Find where the given text appears and provide that cell's center as (x, y) coordinate. 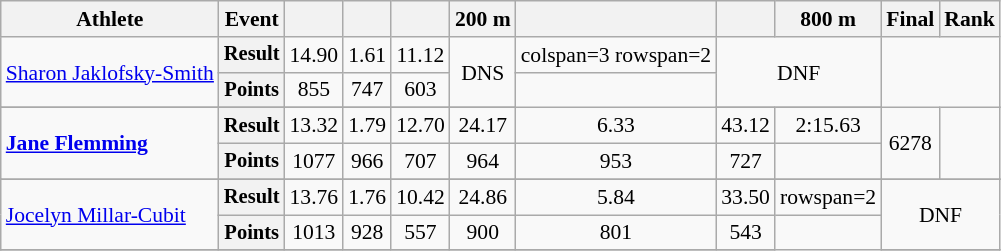
13.32 (314, 126)
900 (483, 233)
855 (314, 90)
953 (616, 162)
800 m (828, 19)
6278 (910, 144)
11.12 (420, 55)
964 (483, 162)
12.70 (420, 126)
Jocelyn Millar-Cubit (110, 214)
1.76 (367, 197)
543 (746, 233)
10.42 (420, 197)
6.33 (616, 126)
43.12 (746, 126)
801 (616, 233)
727 (746, 162)
14.90 (314, 55)
200 m (483, 19)
966 (367, 162)
Event (252, 19)
Final (910, 19)
33.50 (746, 197)
24.17 (483, 126)
Athlete (110, 19)
1.61 (367, 55)
557 (420, 233)
24.86 (483, 197)
colspan=3 rowspan=2 (616, 55)
rowspan=2 (828, 197)
Rank (970, 19)
928 (367, 233)
603 (420, 90)
747 (367, 90)
Sharon Jaklofsky-Smith (110, 72)
707 (420, 162)
13.76 (314, 197)
1.79 (367, 126)
Jane Flemming (110, 144)
DNS (483, 72)
2:15.63 (828, 126)
5.84 (616, 197)
1013 (314, 233)
1077 (314, 162)
